Return [x, y] of the center of cell containing provided text 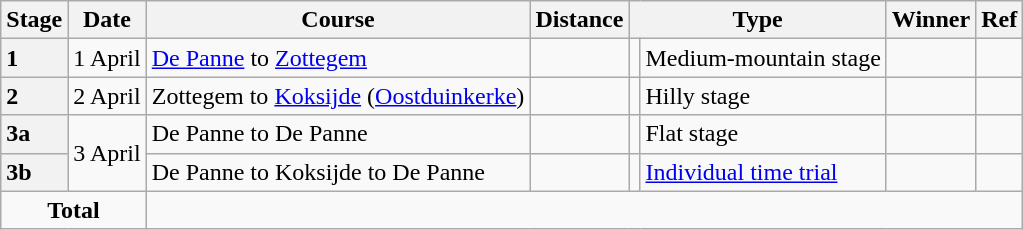
Ref [1000, 20]
1 [34, 58]
Flat stage [763, 134]
3b [34, 172]
Course [338, 20]
Type [758, 20]
Stage [34, 20]
De Panne to Koksijde to De Panne [338, 172]
Zottegem to Koksijde (Oostduinkerke) [338, 96]
2 April [107, 96]
2 [34, 96]
Date [107, 20]
De Panne to De Panne [338, 134]
Total [74, 210]
De Panne to Zottegem [338, 58]
Distance [580, 20]
Hilly stage [763, 96]
3a [34, 134]
Medium-mountain stage [763, 58]
Winner [930, 20]
Individual time trial [763, 172]
3 April [107, 153]
1 April [107, 58]
